Determine the [X, Y] coordinate at the center of the cell enclosing the given text.  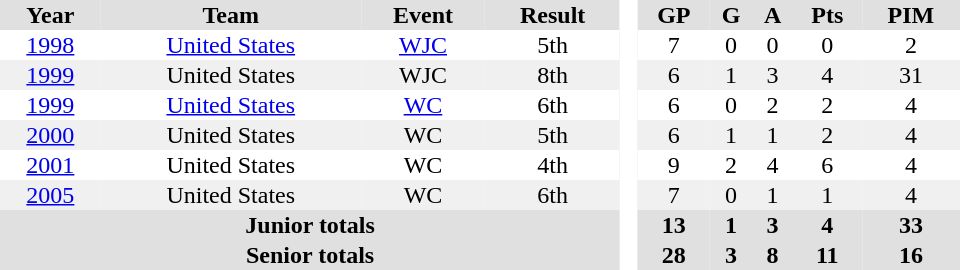
Senior totals [310, 255]
Team [231, 15]
8 [773, 255]
2005 [50, 195]
33 [911, 225]
GP [674, 15]
31 [911, 75]
Event [423, 15]
11 [828, 255]
Result [552, 15]
2001 [50, 165]
16 [911, 255]
13 [674, 225]
2000 [50, 135]
A [773, 15]
28 [674, 255]
8th [552, 75]
Junior totals [310, 225]
9 [674, 165]
PIM [911, 15]
G [732, 15]
Pts [828, 15]
1998 [50, 45]
4th [552, 165]
Year [50, 15]
